Extract the [X, Y] coordinate from the center of the cell holding the provided text.  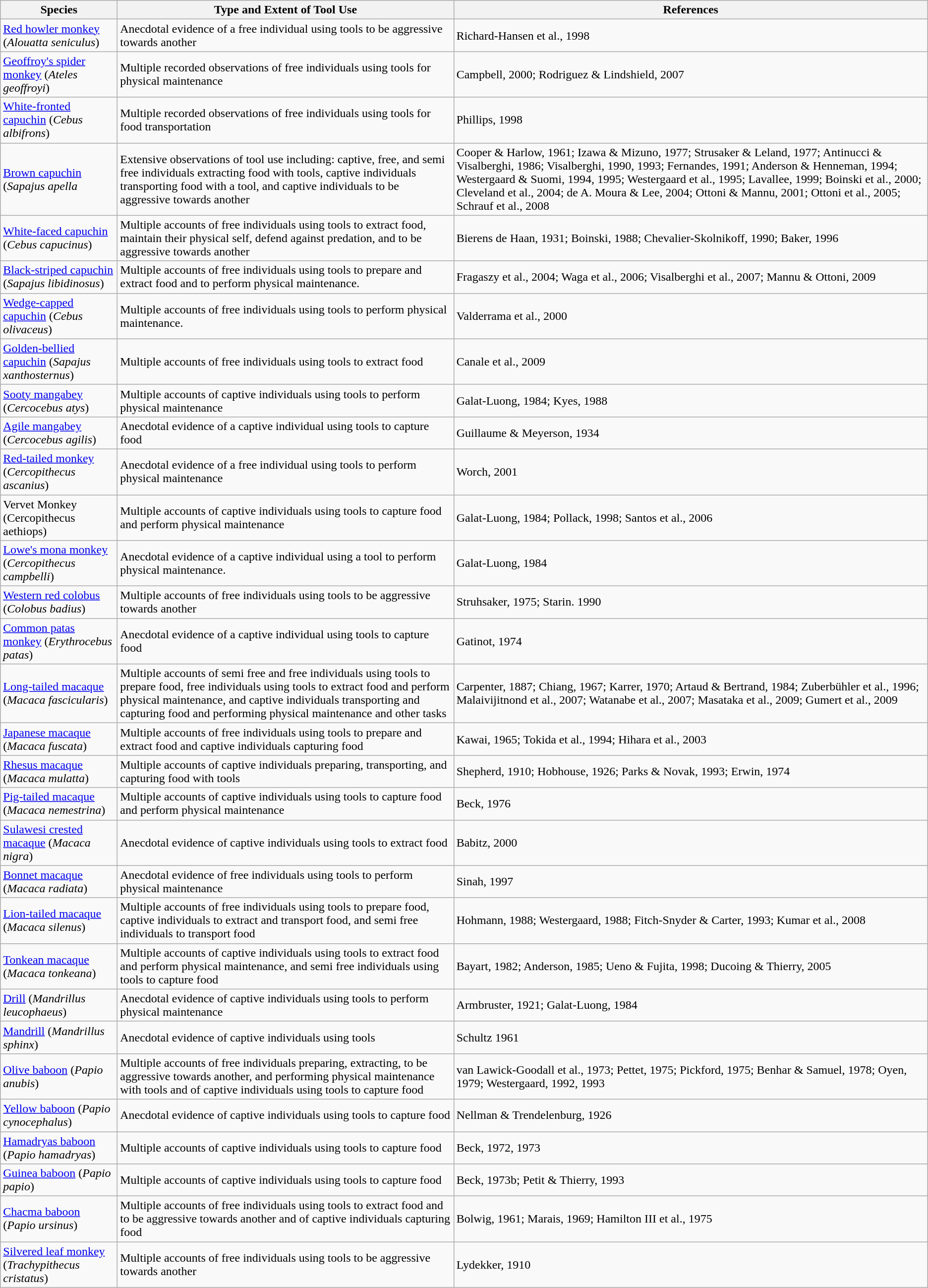
Multiple accounts of free individuals using tools to extract food and to be aggressive towards another and of captive individuals capturing food [286, 1219]
Hamadryas baboon (Papio hamadryas) [59, 1148]
Galat-Luong, 1984; Pollack, 1998; Santos et al., 2006 [691, 518]
Geoffroy's spider monkey (Ateles geoffroyi) [59, 74]
Sooty mangabey (Cercocebus atys) [59, 401]
Lowe's mona monkey (Cercopithecus campbelli) [59, 563]
Red howler monkey (Alouatta seniculus) [59, 36]
Multiple recorded observations of free individuals using tools for food transportation [286, 120]
Multiple accounts of free individuals using tools to extract food [286, 362]
Valderrama et al., 2000 [691, 316]
Multiple accounts of captive individuals using tools to perform physical maintenance [286, 401]
Tonkean macaque (Macaca tonkeana) [59, 966]
Guinea baboon (Papio papio) [59, 1180]
Agile mangabey (Cercocebus agilis) [59, 432]
Fragaszy et al., 2004; Waga et al., 2006; Visalberghi et al., 2007; Mannu & Ottoni, 2009 [691, 277]
Bayart, 1982; Anderson, 1985; Ueno & Fujita, 1998; Ducoing & Thierry, 2005 [691, 966]
Galat-Luong, 1984; Kyes, 1988 [691, 401]
References [691, 10]
Beck, 1972, 1973 [691, 1148]
Beck, 1976 [691, 803]
Beck, 1973b; Petit & Thierry, 1993 [691, 1180]
Sinah, 1997 [691, 882]
Anecdotal evidence of a free individual using tools to perform physical maintenance [286, 472]
Worch, 2001 [691, 472]
Multiple recorded observations of free individuals using tools for physical maintenance [286, 74]
Sulawesi crested macaque (Macaca nigra) [59, 843]
Long-tailed macaque (Macaca fascicularis) [59, 693]
Type and Extent of Tool Use [286, 10]
Red-tailed monkey (Cercopithecus ascanius) [59, 472]
Anecdotal evidence of captive individuals using tools to perform physical maintenance [286, 1005]
Common patas monkey (Erythrocebus patas) [59, 641]
Anecdotal evidence of a captive individual using a tool to perform physical maintenance. [286, 563]
Phillips, 1998 [691, 120]
Campbell, 2000; Rodriguez & Lindshield, 2007 [691, 74]
Golden-bellied capuchin (Sapajus xanthosternus) [59, 362]
Drill (Mandrillus leucophaeus) [59, 1005]
Silvered leaf monkey (Trachypithecus cristatus) [59, 1265]
Pig-tailed macaque (Macaca nemestrina) [59, 803]
Anecdotal evidence of a free individual using tools to be aggressive towards another [286, 36]
Multiple accounts of captive individuals preparing, transporting, and capturing food with tools [286, 772]
Gatinot, 1974 [691, 641]
Schultz 1961 [691, 1038]
Bonnet macaque (Macaca radiata) [59, 882]
Kawai, 1965; Tokida et al., 1994; Hihara et al., 2003 [691, 739]
Multiple accounts of free individuals using tools to prepare and extract food and to perform physical maintenance. [286, 277]
Anecdotal evidence of captive individuals using tools to extract food [286, 843]
Vervet Monkey (Cercopithecus aethiops) [59, 518]
Wedge-capped capuchin (Cebus olivaceus) [59, 316]
Galat-Luong, 1984 [691, 563]
Species [59, 10]
Anecdotal evidence of free individuals using tools to perform physical maintenance [286, 882]
Nellman & Trendelenburg, 1926 [691, 1115]
Anecdotal evidence of captive individuals using tools to capture food [286, 1115]
Lydekker, 1910 [691, 1265]
Chacma baboon (Papio ursinus) [59, 1219]
Multiple accounts of free individuals using tools to prepare and extract food and captive individuals capturing food [286, 739]
Richard-Hansen et al., 1998 [691, 36]
Hohmann, 1988; Westergaard, 1988; Fitch-Snyder & Carter, 1993; Kumar et al., 2008 [691, 920]
White-faced capuchin (Cebus capucinus) [59, 238]
Rhesus macaque (Macaca mulatta) [59, 772]
Armbruster, 1921; Galat-Luong, 1984 [691, 1005]
Brown capuchin (Sapajus apella [59, 179]
van Lawick-Goodall et al., 1973; Pettet, 1975; Pickford, 1975; Benhar & Samuel, 1978; Oyen, 1979; Westergaard, 1992, 1993 [691, 1076]
Olive baboon (Papio anubis) [59, 1076]
Bolwig, 1961; Marais, 1969; Hamilton III et al., 1975 [691, 1219]
Multiple accounts of free individuals using tools to perform physical maintenance. [286, 316]
Western red colobus (Colobus badius) [59, 602]
Babitz, 2000 [691, 843]
Mandrill (Mandrillus sphinx) [59, 1038]
Bierens de Haan, 1931; Boinski, 1988; Chevalier-Skolnikoff, 1990; Baker, 1996 [691, 238]
Lion-tailed macaque (Macaca silenus) [59, 920]
Yellow baboon (Papio cynocephalus) [59, 1115]
Black-striped capuchin (Sapajus libidinosus) [59, 277]
Canale et al., 2009 [691, 362]
White-fronted capuchin (Cebus albifrons) [59, 120]
Struhsaker, 1975; Starin. 1990 [691, 602]
Guillaume & Meyerson, 1934 [691, 432]
Anecdotal evidence of captive individuals using tools [286, 1038]
Shepherd, 1910; Hobhouse, 1926; Parks & Novak, 1993; Erwin, 1974 [691, 772]
Japanese macaque (Macaca fuscata) [59, 739]
